Pinpoint the cell where the given text exists, returning its (X, Y) midpoint coordinate. 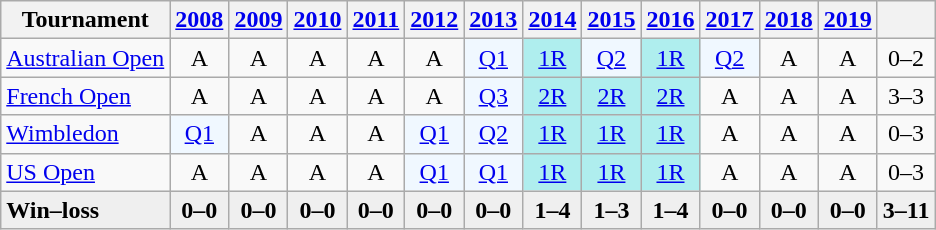
2010 (318, 20)
Australian Open (86, 58)
2016 (670, 20)
Q3 (494, 96)
US Open (86, 172)
2017 (730, 20)
2018 (788, 20)
2012 (434, 20)
Tournament (86, 20)
0–2 (906, 58)
2011 (376, 20)
2009 (258, 20)
3–11 (906, 210)
Wimbledon (86, 134)
French Open (86, 96)
2015 (612, 20)
Win–loss (86, 210)
2014 (552, 20)
2013 (494, 20)
2019 (848, 20)
3–3 (906, 96)
2008 (200, 20)
1–3 (612, 210)
